Locate the cell with the specified text and output its [x, y] center coordinate. 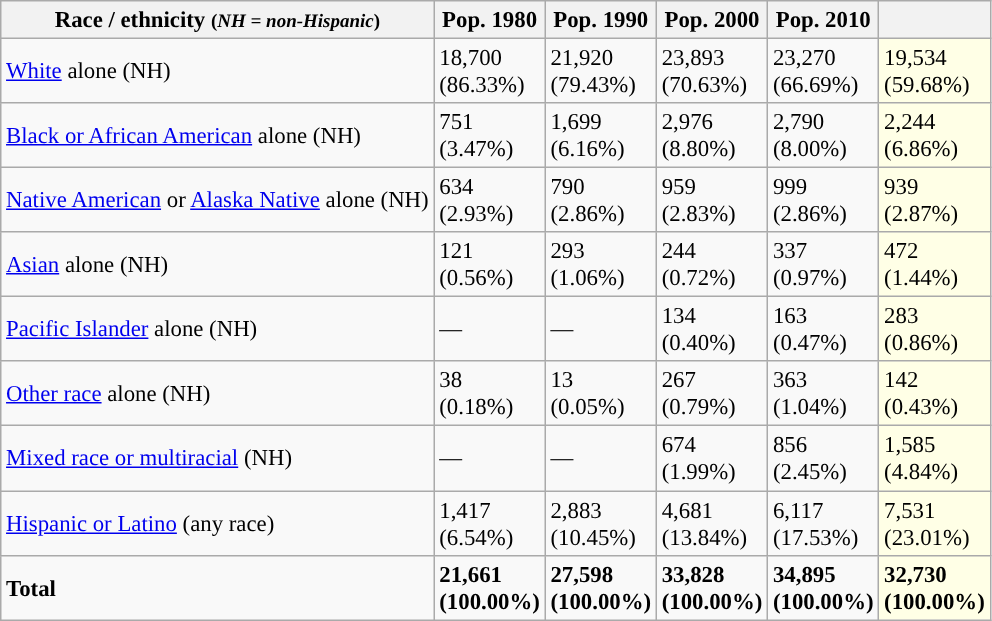
142(0.43%) [934, 394]
21,920(79.43%) [600, 72]
23,893(70.63%) [712, 72]
790(2.86%) [600, 200]
999(2.86%) [824, 200]
13(0.05%) [600, 394]
21,661(100.00%) [490, 588]
Race / ethnicity (NH = non-Hispanic) [218, 20]
939(2.87%) [934, 200]
2,244(6.86%) [934, 136]
283(0.86%) [934, 330]
163(0.47%) [824, 330]
2,976(8.80%) [712, 136]
19,534(59.68%) [934, 72]
4,681(13.84%) [712, 524]
121(0.56%) [490, 264]
Pop. 1980 [490, 20]
Pacific Islander alone (NH) [218, 330]
634(2.93%) [490, 200]
34,895(100.00%) [824, 588]
134(0.40%) [712, 330]
7,531(23.01%) [934, 524]
751(3.47%) [490, 136]
2,883(10.45%) [600, 524]
1,585(4.84%) [934, 458]
27,598(100.00%) [600, 588]
33,828(100.00%) [712, 588]
Pop. 1990 [600, 20]
23,270(66.69%) [824, 72]
38(0.18%) [490, 394]
674(1.99%) [712, 458]
18,700(86.33%) [490, 72]
959(2.83%) [712, 200]
Mixed race or multiracial (NH) [218, 458]
856(2.45%) [824, 458]
Pop. 2000 [712, 20]
6,117(17.53%) [824, 524]
363(1.04%) [824, 394]
1,699(6.16%) [600, 136]
Asian alone (NH) [218, 264]
2,790(8.00%) [824, 136]
Other race alone (NH) [218, 394]
Native American or Alaska Native alone (NH) [218, 200]
244(0.72%) [712, 264]
Black or African American alone (NH) [218, 136]
472(1.44%) [934, 264]
293(1.06%) [600, 264]
267(0.79%) [712, 394]
Total [218, 588]
337(0.97%) [824, 264]
1,417(6.54%) [490, 524]
Hispanic or Latino (any race) [218, 524]
32,730(100.00%) [934, 588]
White alone (NH) [218, 72]
Pop. 2010 [824, 20]
